Determine the (X, Y) coordinate at the center of the cell enclosing the given text.  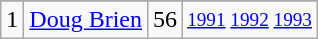
1991 1992 1993 (250, 20)
56 (166, 20)
1 (12, 20)
Doug Brien (86, 20)
